Determine the (x, y) coordinate at the center of the cell enclosing the given text.  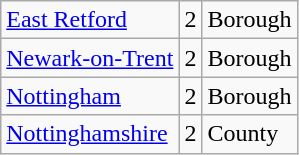
Newark-on-Trent (90, 58)
County (250, 134)
East Retford (90, 20)
Nottingham (90, 96)
Nottinghamshire (90, 134)
